Return the (x, y) coordinate for the center point of the cell that contains the specified text.  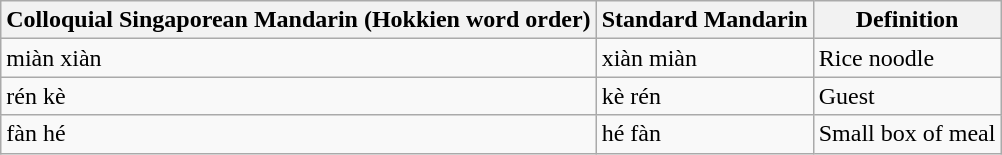
Colloquial Singaporean Mandarin (Hokkien word order) (298, 20)
Rice noodle (907, 58)
kè rén (704, 96)
rén kè (298, 96)
miàn xiàn (298, 58)
Standard Mandarin (704, 20)
Definition (907, 20)
Guest (907, 96)
hé fàn (704, 134)
xiàn miàn (704, 58)
fàn hé (298, 134)
Small box of meal (907, 134)
